Output the [x, y] coordinate of the center of the cell containing the given text.  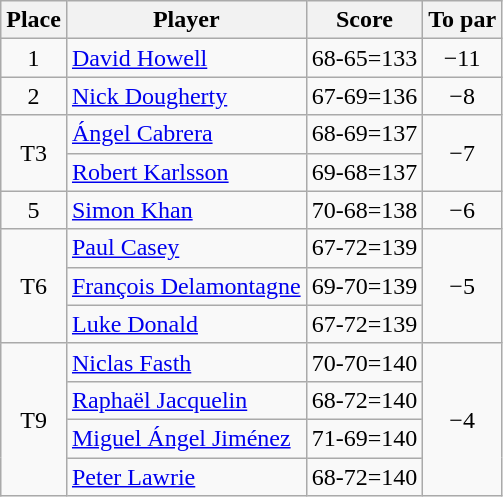
Ángel Cabrera [186, 134]
−6 [462, 210]
To par [462, 20]
−8 [462, 96]
Paul Casey [186, 248]
Score [364, 20]
69-70=139 [364, 286]
T6 [34, 286]
1 [34, 58]
Raphaël Jacquelin [186, 400]
−5 [462, 286]
Place [34, 20]
2 [34, 96]
71-69=140 [364, 438]
70-68=138 [364, 210]
Luke Donald [186, 324]
5 [34, 210]
−4 [462, 419]
70-70=140 [364, 362]
Miguel Ángel Jiménez [186, 438]
François Delamontagne [186, 286]
Simon Khan [186, 210]
Nick Dougherty [186, 96]
Peter Lawrie [186, 477]
Robert Karlsson [186, 172]
68-69=137 [364, 134]
−7 [462, 153]
68-65=133 [364, 58]
69-68=137 [364, 172]
David Howell [186, 58]
−11 [462, 58]
Niclas Fasth [186, 362]
T3 [34, 153]
Player [186, 20]
67-69=136 [364, 96]
T9 [34, 419]
